Scan for the cell matching the given text and deliver its [X, Y] coordinate at center. 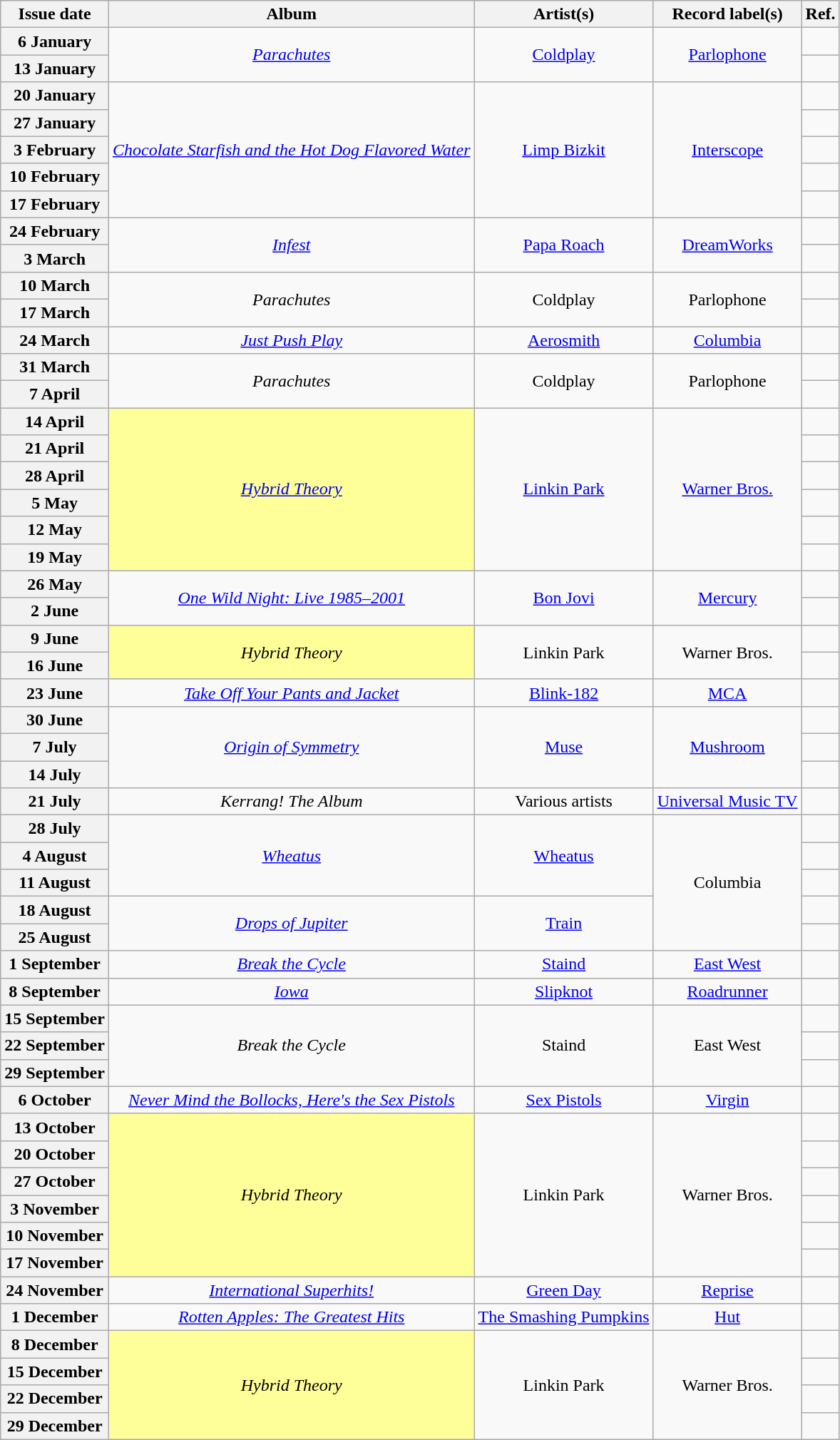
13 January [55, 68]
10 March [55, 285]
Drops of Jupiter [291, 924]
22 December [55, 1399]
Ref. [820, 14]
15 September [55, 1018]
Slipknot [563, 991]
Take Off Your Pants and Jacket [291, 693]
17 February [55, 204]
Never Mind the Bollocks, Here's the Sex Pistols [291, 1100]
10 February [55, 177]
Papa Roach [563, 245]
Origin of Symmetry [291, 747]
20 October [55, 1154]
20 January [55, 96]
18 August [55, 910]
International Superhits! [291, 1290]
1 September [55, 964]
Virgin [727, 1100]
29 September [55, 1073]
Record label(s) [727, 14]
Kerrang! The Album [291, 802]
28 July [55, 829]
26 May [55, 584]
17 March [55, 312]
21 July [55, 802]
7 April [55, 394]
17 November [55, 1263]
Mushroom [727, 747]
29 December [55, 1426]
Universal Music TV [727, 802]
Train [563, 924]
MCA [727, 693]
10 November [55, 1236]
Album [291, 14]
2 June [55, 611]
9 June [55, 638]
Muse [563, 747]
24 March [55, 340]
8 September [55, 991]
11 August [55, 883]
Various artists [563, 802]
15 December [55, 1372]
12 May [55, 530]
14 July [55, 774]
Aerosmith [563, 340]
6 October [55, 1100]
25 August [55, 937]
16 June [55, 665]
3 March [55, 258]
Mercury [727, 598]
Hut [727, 1317]
8 December [55, 1344]
Limp Bizkit [563, 150]
The Smashing Pumpkins [563, 1317]
Blink-182 [563, 693]
27 January [55, 123]
Iowa [291, 991]
Interscope [727, 150]
DreamWorks [727, 245]
Infest [291, 245]
14 April [55, 422]
Sex Pistols [563, 1100]
19 May [55, 557]
Artist(s) [563, 14]
Rotten Apples: The Greatest Hits [291, 1317]
Bon Jovi [563, 598]
Just Push Play [291, 340]
13 October [55, 1127]
3 February [55, 150]
4 August [55, 856]
22 September [55, 1046]
24 February [55, 231]
31 March [55, 367]
6 January [55, 41]
Green Day [563, 1290]
Roadrunner [727, 991]
30 June [55, 720]
23 June [55, 693]
5 May [55, 503]
1 December [55, 1317]
24 November [55, 1290]
Issue date [55, 14]
One Wild Night: Live 1985–2001 [291, 598]
3 November [55, 1209]
21 April [55, 449]
27 October [55, 1181]
Chocolate Starfish and the Hot Dog Flavored Water [291, 150]
28 April [55, 476]
Reprise [727, 1290]
7 July [55, 747]
